Locate the cell with the specified text and output its [X, Y] center coordinate. 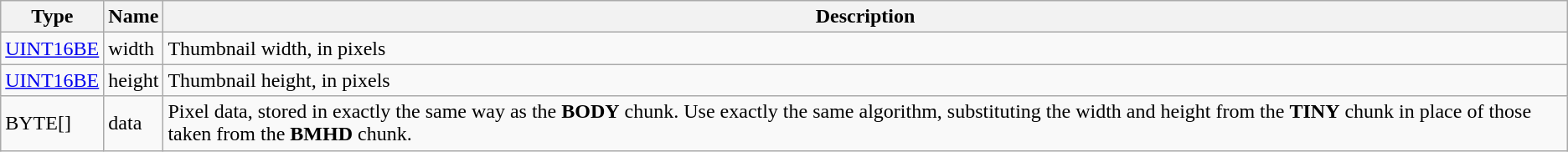
BYTE[] [52, 124]
Type [52, 17]
data [134, 124]
Thumbnail width, in pixels [865, 48]
Description [865, 17]
height [134, 80]
Thumbnail height, in pixels [865, 80]
width [134, 48]
Name [134, 17]
